Return the (X, Y) coordinate for the center point of the cell that contains the specified text.  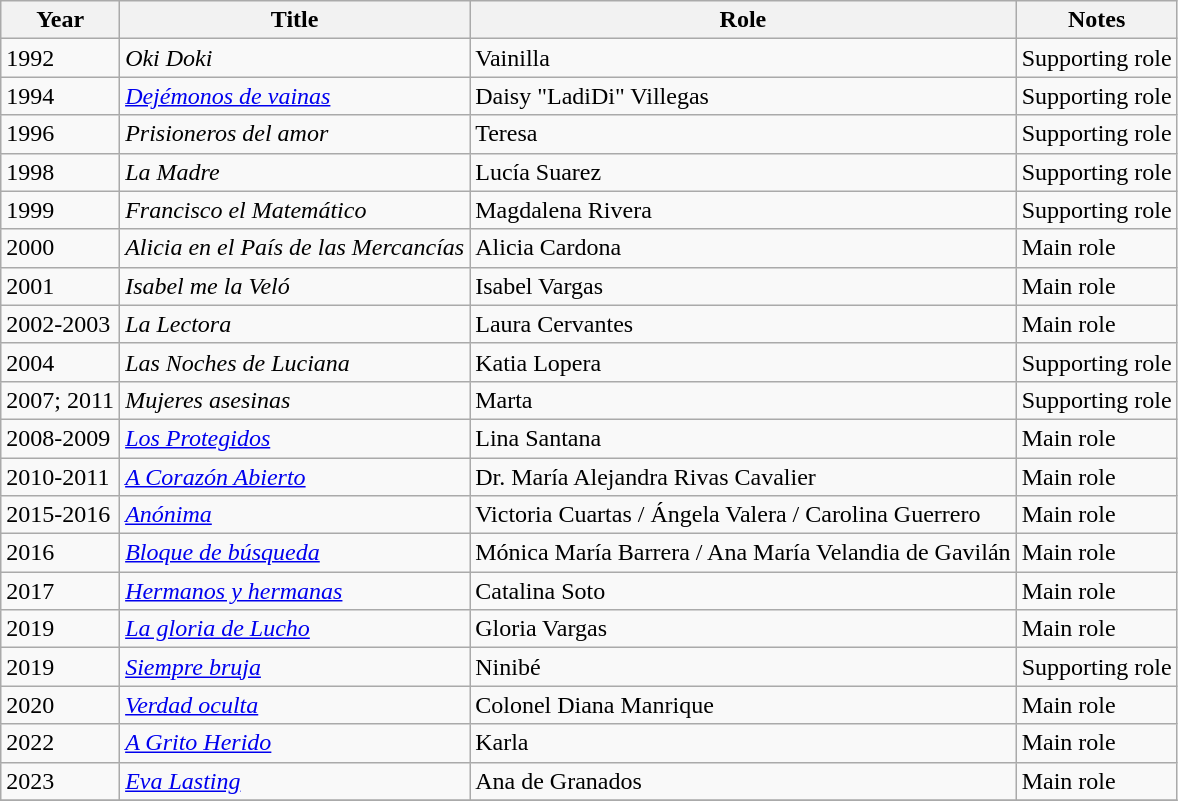
Los Protegidos (295, 438)
Verdad oculta (295, 705)
Francisco el Matemático (295, 210)
Magdalena Rivera (743, 210)
Colonel Diana Manrique (743, 705)
Year (60, 20)
2023 (60, 781)
1999 (60, 210)
Alicia Cardona (743, 248)
Lucía Suarez (743, 172)
2017 (60, 591)
2000 (60, 248)
Daisy "LadiDi" Villegas (743, 96)
Role (743, 20)
Katia Lopera (743, 362)
Notes (1096, 20)
Catalina Soto (743, 591)
La Madre (295, 172)
Ana de Granados (743, 781)
2007; 2011 (60, 400)
Mónica María Barrera / Ana María Velandia de Gavilán (743, 553)
Victoria Cuartas / Ángela Valera / Carolina Guerrero (743, 515)
Oki Doki (295, 58)
Bloque de búsqueda (295, 553)
Laura Cervantes (743, 324)
Isabel Vargas (743, 286)
Dr. María Alejandra Rivas Cavalier (743, 477)
A Grito Herido (295, 743)
Teresa (743, 134)
2010-2011 (60, 477)
Ninibé (743, 667)
Alicia en el País de las Mercancías (295, 248)
Las Noches de Luciana (295, 362)
Lina Santana (743, 438)
A Corazón Abierto (295, 477)
Isabel me la Veló (295, 286)
Vainilla (743, 58)
Marta (743, 400)
1992 (60, 58)
2016 (60, 553)
Mujeres asesinas (295, 400)
Title (295, 20)
2001 (60, 286)
Eva Lasting (295, 781)
Gloria Vargas (743, 629)
Hermanos y hermanas (295, 591)
2002-2003 (60, 324)
1998 (60, 172)
Anónima (295, 515)
1994 (60, 96)
2008-2009 (60, 438)
2020 (60, 705)
Prisioneros del amor (295, 134)
La Lectora (295, 324)
2022 (60, 743)
2004 (60, 362)
Karla (743, 743)
Dejémonos de vainas (295, 96)
2015-2016 (60, 515)
La gloria de Lucho (295, 629)
Siempre bruja (295, 667)
1996 (60, 134)
